Return the (X, Y) coordinate for the center point of the cell that contains the specified text.  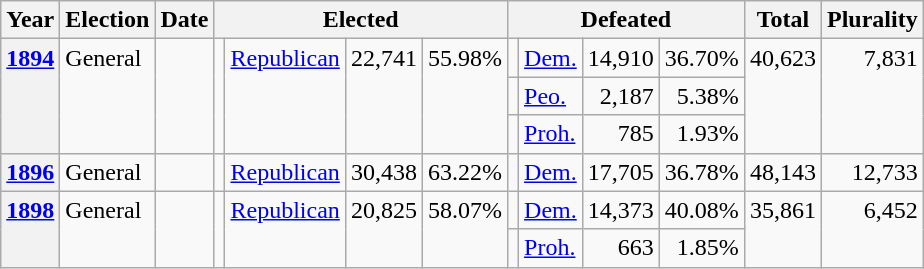
17,705 (620, 172)
12,733 (872, 172)
40.08% (702, 210)
7,831 (872, 96)
55.98% (464, 96)
5.38% (702, 96)
14,373 (620, 210)
1898 (30, 229)
Peo. (551, 96)
20,825 (384, 229)
Total (782, 20)
Election (108, 20)
1.85% (702, 248)
30,438 (384, 172)
663 (620, 248)
1894 (30, 96)
2,187 (620, 96)
22,741 (384, 96)
63.22% (464, 172)
Plurality (872, 20)
36.78% (702, 172)
40,623 (782, 96)
Year (30, 20)
58.07% (464, 229)
1.93% (702, 134)
Date (184, 20)
1896 (30, 172)
Elected (361, 20)
35,861 (782, 229)
48,143 (782, 172)
36.70% (702, 58)
14,910 (620, 58)
785 (620, 134)
6,452 (872, 229)
Defeated (626, 20)
